For the text-containing cell, return its midpoint in [x, y] coordinate format. 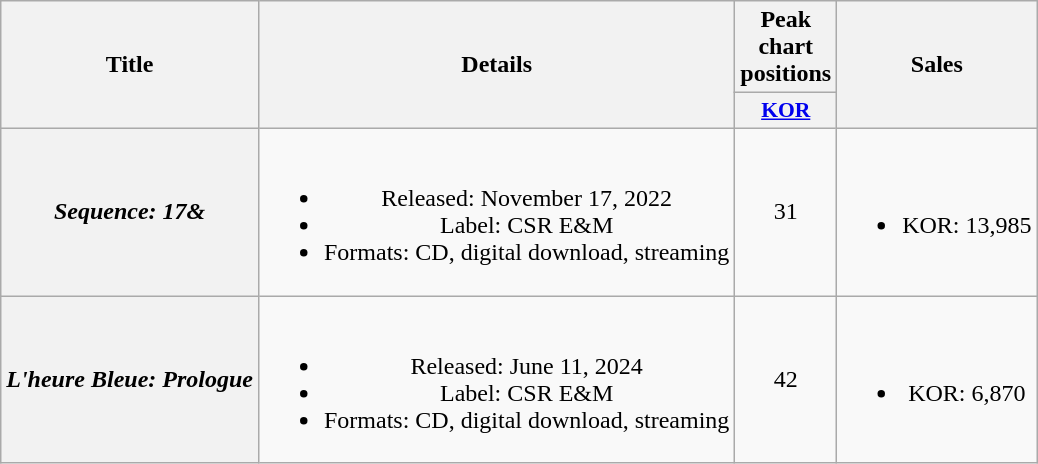
KOR: 13,985 [937, 212]
Released: November 17, 2022Label: CSR E&MFormats: CD, digital download, streaming [496, 212]
KOR [786, 111]
Peak chartpositions [786, 47]
Sales [937, 65]
Details [496, 65]
42 [786, 380]
Sequence: 17& [130, 212]
31 [786, 212]
Title [130, 65]
KOR: 6,870 [937, 380]
Released: June 11, 2024Label: CSR E&MFormats: CD, digital download, streaming [496, 380]
L'heure Bleue: Prologue [130, 380]
